Pinpoint the cell where the given text exists, returning its (X, Y) midpoint coordinate. 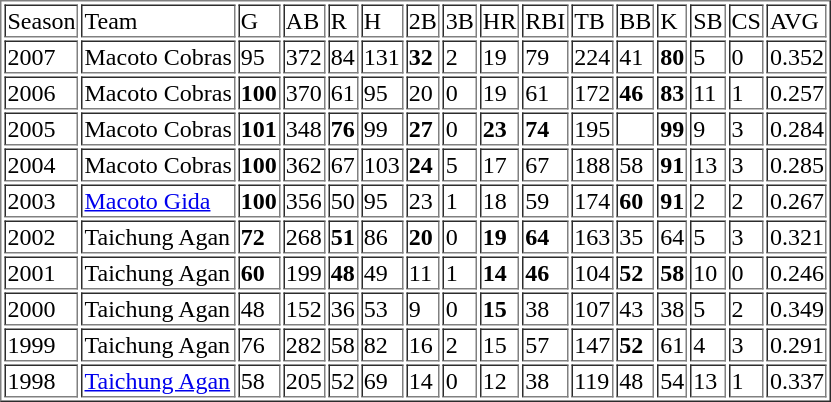
104 (592, 272)
103 (382, 164)
372 (304, 56)
74 (545, 128)
0.257 (797, 92)
BB (635, 20)
53 (382, 308)
54 (672, 380)
43 (635, 308)
205 (304, 380)
2005 (41, 128)
TB (592, 20)
51 (343, 236)
AVG (797, 20)
82 (382, 344)
H (382, 20)
86 (382, 236)
2001 (41, 272)
172 (592, 92)
362 (304, 164)
K (672, 20)
17 (500, 164)
2B (423, 20)
268 (304, 236)
SB (708, 20)
79 (545, 56)
2003 (41, 200)
348 (304, 128)
35 (635, 236)
Team (158, 20)
27 (423, 128)
224 (592, 56)
24 (423, 164)
0.291 (797, 344)
0.352 (797, 56)
195 (592, 128)
HR (500, 20)
101 (259, 128)
0.285 (797, 164)
2000 (41, 308)
147 (592, 344)
356 (304, 200)
CS (746, 20)
84 (343, 56)
R (343, 20)
152 (304, 308)
49 (382, 272)
18 (500, 200)
131 (382, 56)
107 (592, 308)
1998 (41, 380)
Season (41, 20)
0.267 (797, 200)
AB (304, 20)
RBI (545, 20)
0.284 (797, 128)
188 (592, 164)
16 (423, 344)
174 (592, 200)
83 (672, 92)
0.246 (797, 272)
10 (708, 272)
36 (343, 308)
0.321 (797, 236)
69 (382, 380)
370 (304, 92)
4 (708, 344)
32 (423, 56)
3B (460, 20)
2007 (41, 56)
41 (635, 56)
119 (592, 380)
2002 (41, 236)
2004 (41, 164)
72 (259, 236)
1999 (41, 344)
G (259, 20)
59 (545, 200)
Macoto Gida (158, 200)
0.337 (797, 380)
163 (592, 236)
80 (672, 56)
2006 (41, 92)
57 (545, 344)
12 (500, 380)
0.349 (797, 308)
50 (343, 200)
199 (304, 272)
282 (304, 344)
